Extract the [x, y] coordinate from the center of the cell holding the provided text.  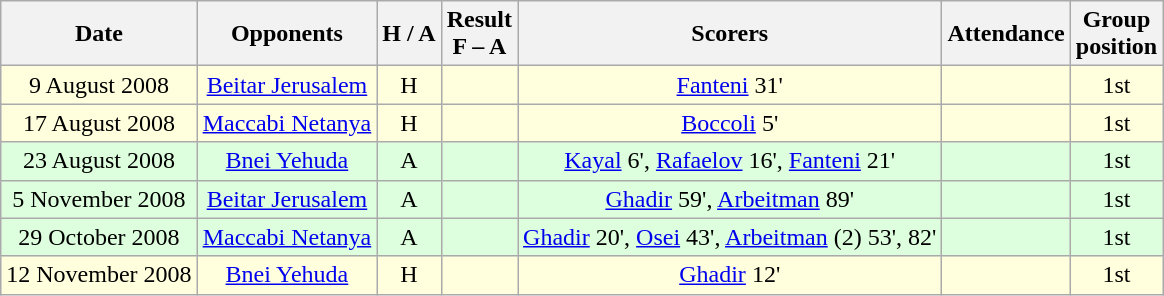
Kayal 6', Rafaelov 16', Fanteni 21' [730, 161]
ResultF – A [479, 34]
Ghadir 59', Arbeitman 89' [730, 199]
Scorers [730, 34]
Attendance [1006, 34]
Boccoli 5' [730, 123]
Fanteni 31' [730, 85]
H / A [409, 34]
Opponents [287, 34]
5 November 2008 [99, 199]
29 October 2008 [99, 237]
9 August 2008 [99, 85]
17 August 2008 [99, 123]
Groupposition [1116, 34]
12 November 2008 [99, 275]
Ghadir 12' [730, 275]
Date [99, 34]
23 August 2008 [99, 161]
Ghadir 20', Osei 43', Arbeitman (2) 53', 82' [730, 237]
